Output the (x, y) coordinate of the center of the cell containing the given text.  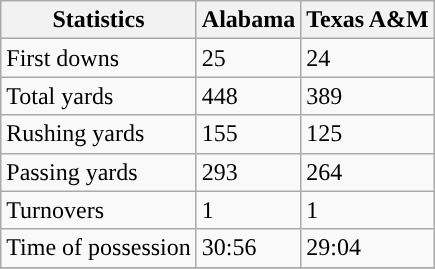
24 (368, 58)
Time of possession (99, 248)
Alabama (248, 20)
Rushing yards (99, 134)
125 (368, 134)
448 (248, 96)
Statistics (99, 20)
Turnovers (99, 210)
Passing yards (99, 172)
389 (368, 96)
155 (248, 134)
264 (368, 172)
30:56 (248, 248)
Total yards (99, 96)
First downs (99, 58)
29:04 (368, 248)
25 (248, 58)
293 (248, 172)
Texas A&M (368, 20)
